Search for the cell housing the specified text and yield its [x, y] center coordinate. 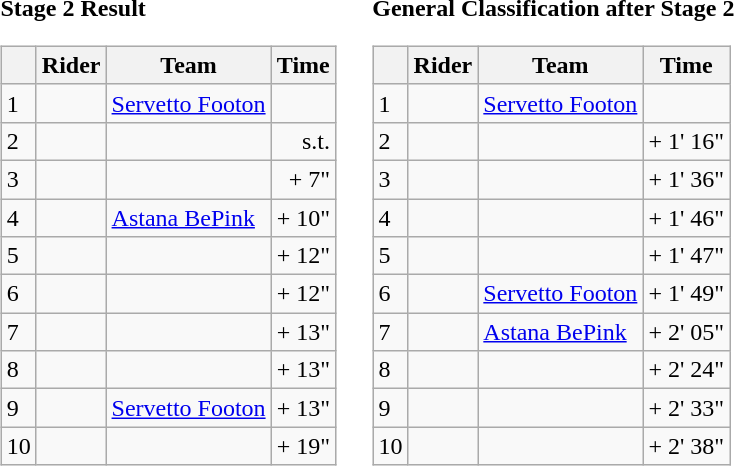
s.t. [303, 141]
+ 2' 24" [686, 370]
+ 1' 46" [686, 217]
+ 1' 49" [686, 294]
+ 2' 33" [686, 408]
+ 7" [303, 179]
+ 1' 36" [686, 179]
+ 2' 05" [686, 332]
+ 2' 38" [686, 446]
+ 10" [303, 217]
+ 1' 16" [686, 141]
+ 1' 47" [686, 256]
+ 19" [303, 446]
